Capture the cell that displays the provided text and extract its [X, Y] central coordinate. 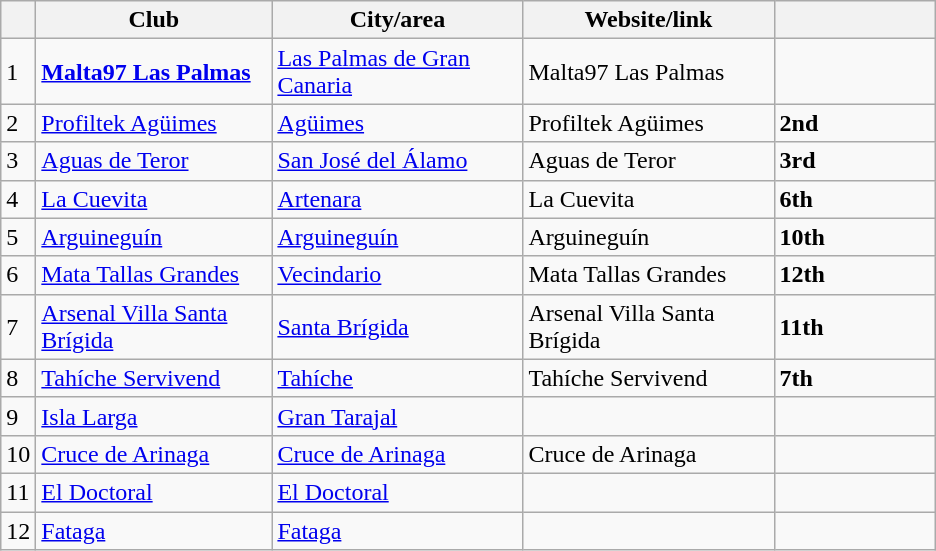
5 [18, 237]
12 [18, 531]
3rd [854, 161]
7 [18, 326]
Artenara [398, 199]
Vecindario [398, 275]
Santa Brígida [398, 326]
6th [854, 199]
Tahíche [398, 378]
3 [18, 161]
Agüimes [398, 123]
7th [854, 378]
1 [18, 72]
Club [154, 20]
11 [18, 492]
City/area [398, 20]
9 [18, 416]
Website/link [648, 20]
Gran Tarajal [398, 416]
Las Palmas de Gran Canaria [398, 72]
10 [18, 454]
2 [18, 123]
12th [854, 275]
6 [18, 275]
San José del Álamo [398, 161]
4 [18, 199]
2nd [854, 123]
11th [854, 326]
10th [854, 237]
Isla Larga [154, 416]
8 [18, 378]
